For the text-containing cell, return its midpoint in (x, y) coordinate format. 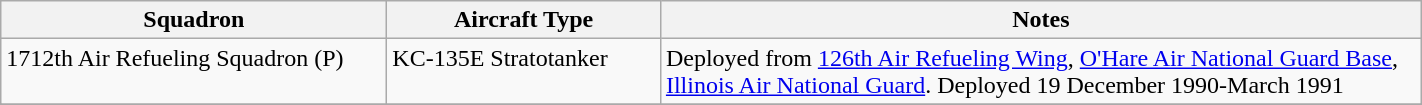
KC-135E Stratotanker (524, 72)
Squadron (194, 20)
1712th Air Refueling Squadron (P) (194, 72)
Deployed from 126th Air Refueling Wing, O'Hare Air National Guard Base, Illinois Air National Guard. Deployed 19 December 1990-March 1991 (1040, 72)
Notes (1040, 20)
Aircraft Type (524, 20)
